Identify which cell holds the provided text, then report its [x, y] central coordinate. 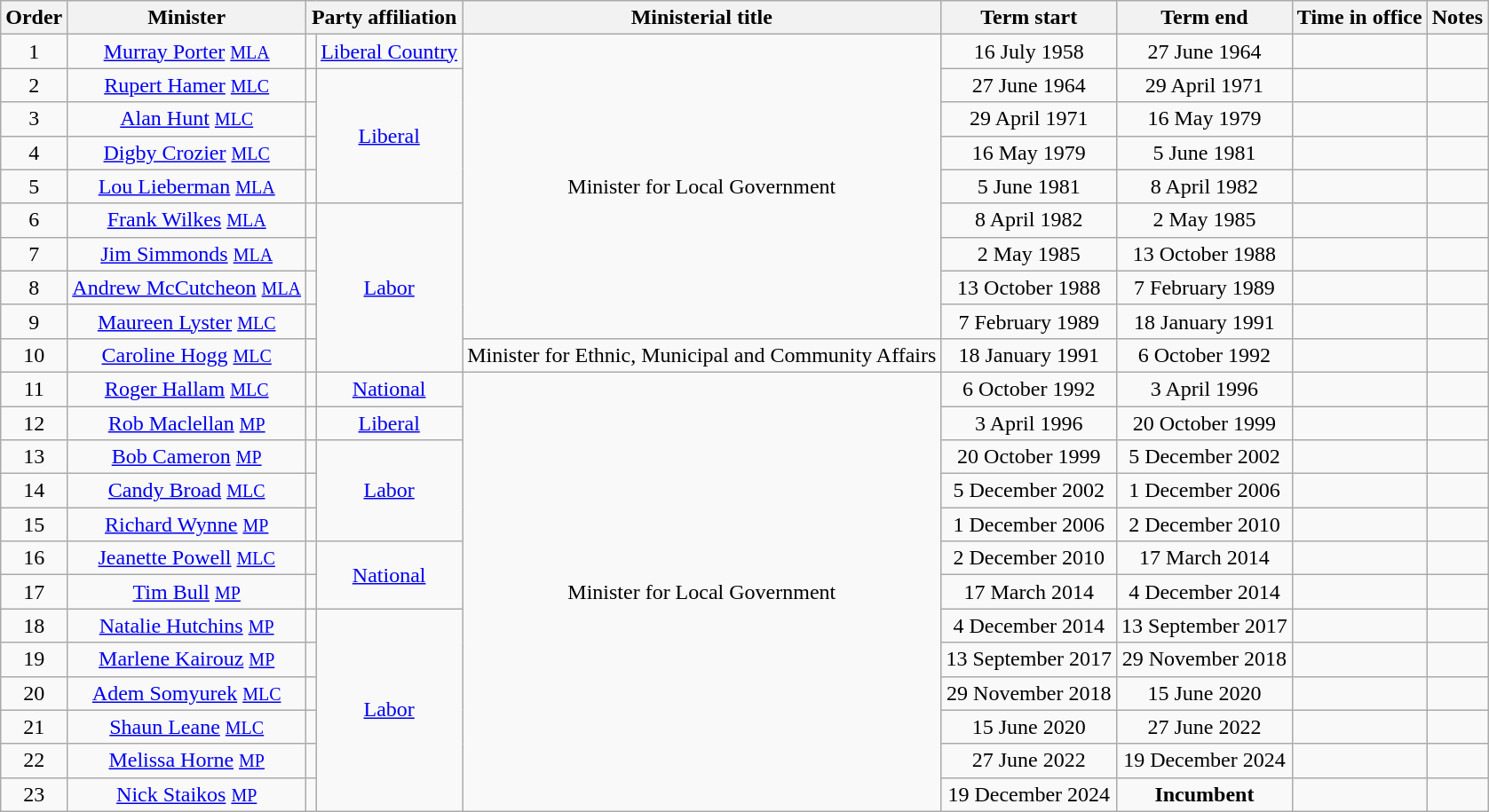
Andrew McCutcheon MLA [186, 288]
2 [34, 85]
13 [34, 457]
Shaun Leane MLC [186, 727]
Roger Hallam MLC [186, 389]
22 [34, 761]
Alan Hunt MLC [186, 119]
Incumbent [1205, 794]
Term end [1205, 18]
Nick Staikos MP [186, 794]
18 [34, 626]
17 [34, 592]
8 [34, 288]
16 July 1958 [1029, 51]
12 [34, 423]
4 [34, 153]
Minister [186, 18]
Lou Lieberman MLA [186, 186]
Marlene Kairouz MP [186, 659]
Minister for Ethnic, Municipal and Community Affairs [701, 355]
Rob Maclellan MP [186, 423]
5 [34, 186]
14 [34, 491]
15 [34, 524]
Party affiliation [384, 18]
Jim Simmonds MLA [186, 254]
Order [34, 18]
20 [34, 693]
21 [34, 727]
Jeanette Powell MLC [186, 558]
10 [34, 355]
16 [34, 558]
6 [34, 220]
Frank Wilkes MLA [186, 220]
Adem Somyurek MLC [186, 693]
7 [34, 254]
Term start [1029, 18]
Natalie Hutchins MP [186, 626]
3 [34, 119]
Melissa Horne MP [186, 761]
Time in office [1359, 18]
1 [34, 51]
Richard Wynne MP [186, 524]
Tim Bull MP [186, 592]
Ministerial title [701, 18]
Caroline Hogg MLC [186, 355]
9 [34, 321]
Murray Porter MLA [186, 51]
Digby Crozier MLC [186, 153]
19 [34, 659]
Candy Broad MLC [186, 491]
Liberal Country [389, 51]
Rupert Hamer MLC [186, 85]
Notes [1457, 18]
23 [34, 794]
Maureen Lyster MLC [186, 321]
Bob Cameron MP [186, 457]
11 [34, 389]
